For the text-containing cell, return its midpoint in [X, Y] coordinate format. 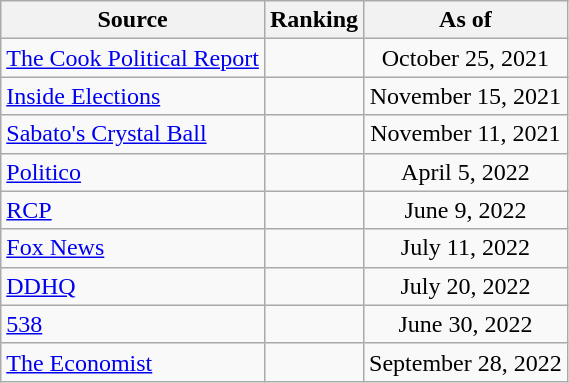
April 5, 2022 [466, 172]
Fox News [133, 248]
Source [133, 20]
The Cook Political Report [133, 58]
RCP [133, 210]
September 28, 2022 [466, 362]
Politico [133, 172]
November 15, 2021 [466, 96]
Sabato's Crystal Ball [133, 134]
DDHQ [133, 286]
July 20, 2022 [466, 286]
June 30, 2022 [466, 324]
The Economist [133, 362]
October 25, 2021 [466, 58]
July 11, 2022 [466, 248]
June 9, 2022 [466, 210]
Inside Elections [133, 96]
Ranking [314, 20]
As of [466, 20]
November 11, 2021 [466, 134]
538 [133, 324]
